Extract the (X, Y) coordinate from the center of the cell holding the provided text.  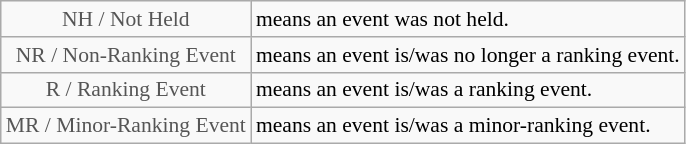
means an event is/was no longer a ranking event. (468, 55)
means an event is/was a ranking event. (468, 90)
means an event was not held. (468, 19)
MR / Minor-Ranking Event (126, 126)
means an event is/was a minor-ranking event. (468, 126)
NH / Not Held (126, 19)
NR / Non-Ranking Event (126, 55)
R / Ranking Event (126, 90)
